Return the (X, Y) coordinate for the center point of the cell that contains the specified text.  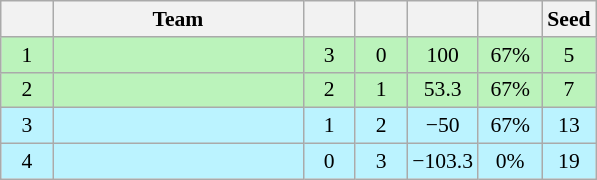
13 (568, 126)
53.3 (442, 90)
−50 (442, 126)
5 (568, 55)
100 (442, 55)
Seed (568, 19)
19 (568, 162)
Team (178, 19)
−103.3 (442, 162)
7 (568, 90)
4 (27, 162)
0% (510, 162)
